Return the (X, Y) coordinate for the center point of the cell that contains the specified text.  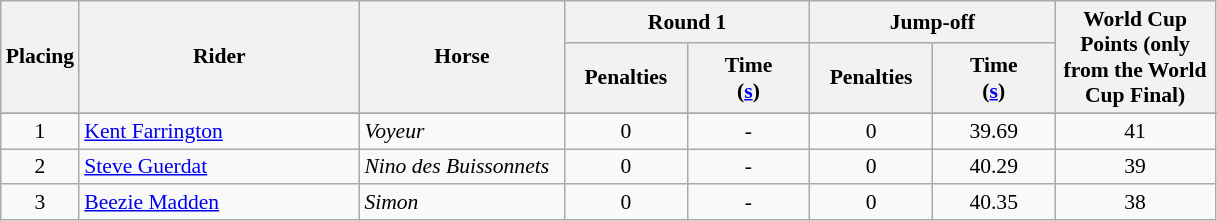
3 (40, 203)
40.29 (994, 167)
1 (40, 131)
40.35 (994, 203)
39 (1135, 167)
2 (40, 167)
Horse (462, 57)
Steve Guerdat (219, 167)
Placing (40, 57)
Nino des Buissonnets (462, 167)
Kent Farrington (219, 131)
39.69 (994, 131)
38 (1135, 203)
Voyeur (462, 131)
World Cup Points (only from the World Cup Final) (1135, 57)
Beezie Madden (219, 203)
41 (1135, 131)
Rider (219, 57)
Simon (462, 203)
Round 1 (686, 22)
Jump-off (932, 22)
